Detect which cell encompasses the target text, then output its (X, Y) center coordinate. 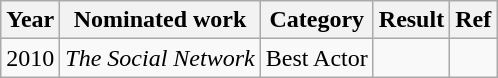
Best Actor (316, 58)
Result (411, 20)
Ref (474, 20)
Category (316, 20)
2010 (30, 58)
The Social Network (160, 58)
Year (30, 20)
Nominated work (160, 20)
